Output the [x, y] coordinate of the center of the cell containing the given text.  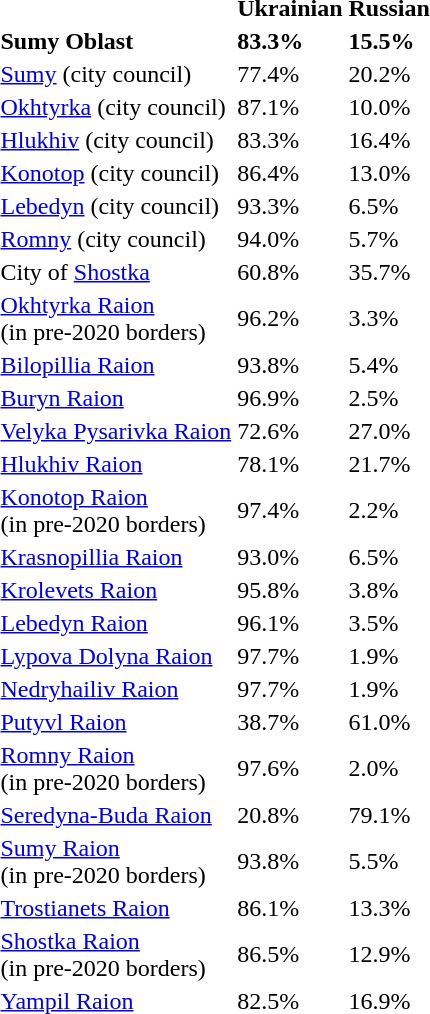
93.3% [290, 206]
78.1% [290, 464]
95.8% [290, 590]
86.4% [290, 173]
38.7% [290, 722]
94.0% [290, 239]
77.4% [290, 74]
86.1% [290, 908]
20.8% [290, 815]
86.5% [290, 954]
72.6% [290, 431]
97.6% [290, 768]
96.9% [290, 398]
96.1% [290, 623]
96.2% [290, 318]
93.0% [290, 557]
60.8% [290, 272]
87.1% [290, 107]
97.4% [290, 510]
